Provide the [x, y] coordinate of the cell's center where the given text is located.  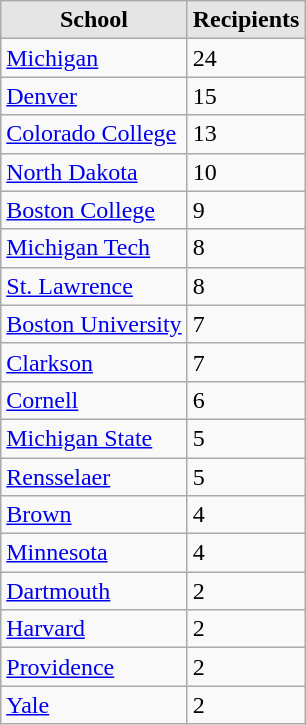
Clarkson [94, 362]
Colorado College [94, 134]
Michigan State [94, 438]
15 [246, 96]
School [94, 20]
24 [246, 58]
6 [246, 400]
Michigan [94, 58]
North Dakota [94, 172]
9 [246, 210]
Cornell [94, 400]
10 [246, 172]
Dartmouth [94, 591]
13 [246, 134]
Boston University [94, 324]
Brown [94, 515]
Harvard [94, 629]
Boston College [94, 210]
Michigan Tech [94, 248]
St. Lawrence [94, 286]
Providence [94, 667]
Denver [94, 96]
Yale [94, 705]
Recipients [246, 20]
Minnesota [94, 553]
Rensselaer [94, 477]
